Search for the cell housing the specified text and yield its (x, y) center coordinate. 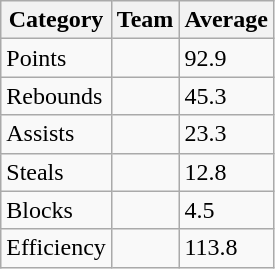
Points (56, 58)
12.8 (226, 172)
4.5 (226, 210)
Team (145, 20)
Efficiency (56, 248)
Category (56, 20)
Steals (56, 172)
92.9 (226, 58)
45.3 (226, 96)
23.3 (226, 134)
Rebounds (56, 96)
Assists (56, 134)
113.8 (226, 248)
Blocks (56, 210)
Average (226, 20)
